Find where the given text appears and provide that cell's center as (X, Y) coordinate. 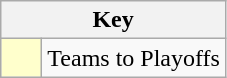
Key (114, 20)
Teams to Playoffs (134, 58)
